Locate the cell with the specified text and output its (X, Y) center coordinate. 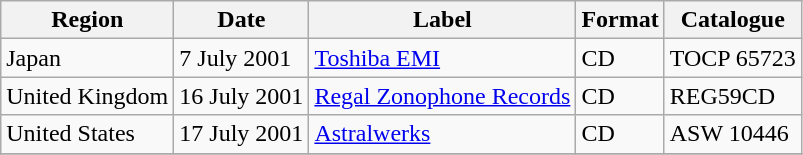
Astralwerks (442, 134)
17 July 2001 (242, 134)
TOCP 65723 (732, 58)
Catalogue (732, 20)
United Kingdom (88, 96)
Format (620, 20)
Japan (88, 58)
16 July 2001 (242, 96)
United States (88, 134)
7 July 2001 (242, 58)
Date (242, 20)
Toshiba EMI (442, 58)
Region (88, 20)
Regal Zonophone Records (442, 96)
REG59CD (732, 96)
ASW 10446 (732, 134)
Label (442, 20)
